Output the (X, Y) coordinate of the center of the cell containing the given text.  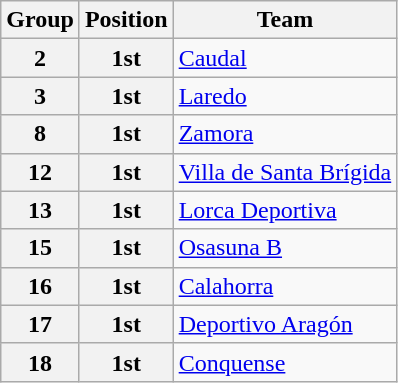
17 (40, 324)
Osasuna B (285, 248)
13 (40, 210)
15 (40, 248)
Calahorra (285, 286)
16 (40, 286)
Position (126, 20)
Conquense (285, 362)
2 (40, 58)
8 (40, 134)
Lorca Deportiva (285, 210)
Team (285, 20)
Villa de Santa Brígida (285, 172)
Laredo (285, 96)
3 (40, 96)
18 (40, 362)
Caudal (285, 58)
12 (40, 172)
Deportivo Aragón (285, 324)
Group (40, 20)
Zamora (285, 134)
